Identify which cell holds the provided text, then report its (X, Y) central coordinate. 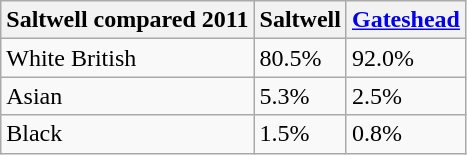
Black (128, 134)
80.5% (300, 58)
Asian (128, 96)
5.3% (300, 96)
Saltwell (300, 20)
White British (128, 58)
0.8% (406, 134)
2.5% (406, 96)
1.5% (300, 134)
92.0% (406, 58)
Saltwell compared 2011 (128, 20)
Gateshead (406, 20)
